Output the (x, y) coordinate of the center of the cell containing the given text.  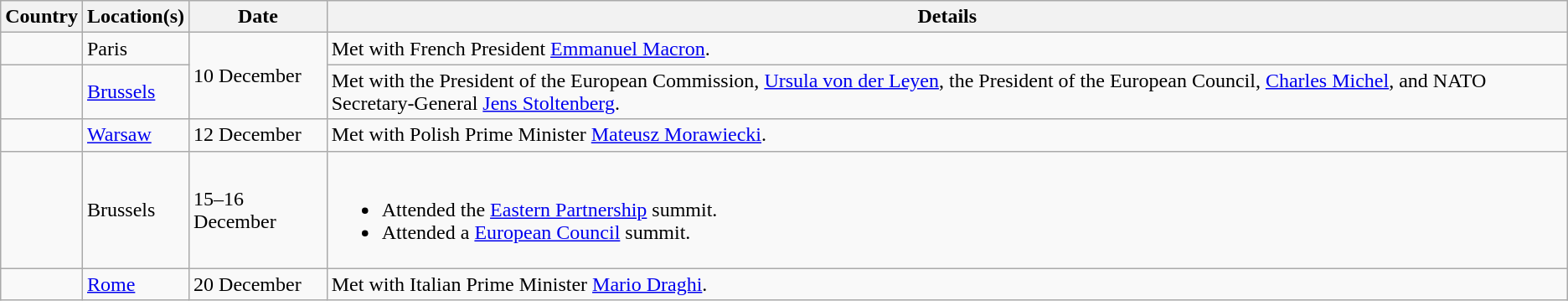
Country (42, 17)
Details (946, 17)
Date (258, 17)
20 December (258, 284)
Met with French President Emmanuel Macron. (946, 49)
Met with Polish Prime Minister Mateusz Morawiecki. (946, 135)
12 December (258, 135)
Paris (136, 49)
Met with Italian Prime Minister Mario Draghi. (946, 284)
Rome (136, 284)
Warsaw (136, 135)
15–16 December (258, 210)
Location(s) (136, 17)
Attended the Eastern Partnership summit.Attended a European Council summit. (946, 210)
10 December (258, 75)
